Identify which cell holds the provided text, then report its [x, y] central coordinate. 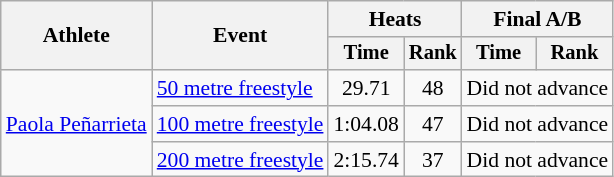
1:04.08 [366, 124]
100 metre freestyle [240, 124]
Heats [394, 19]
50 metre freestyle [240, 88]
Event [240, 36]
47 [433, 124]
Paola Peñarrieta [76, 124]
Final A/B [538, 19]
29.71 [366, 88]
48 [433, 88]
Athlete [76, 36]
